Return the (x, y) coordinate for the center point of the cell that contains the specified text.  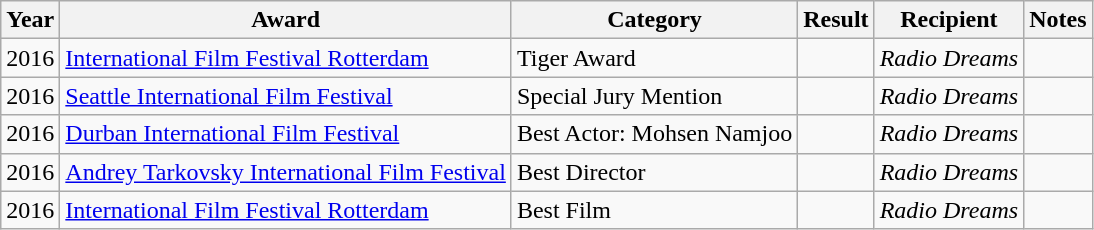
Andrey Tarkovsky International Film Festival (286, 172)
Tiger Award (654, 58)
Notes (1058, 20)
Durban International Film Festival (286, 134)
Seattle International Film Festival (286, 96)
Best Director (654, 172)
Recipient (949, 20)
Category (654, 20)
Award (286, 20)
Result (836, 20)
Special Jury Mention (654, 96)
Best Actor: Mohsen Namjoo (654, 134)
Best Film (654, 210)
Year (30, 20)
